Extract the [x, y] coordinate from the center of the cell holding the provided text.  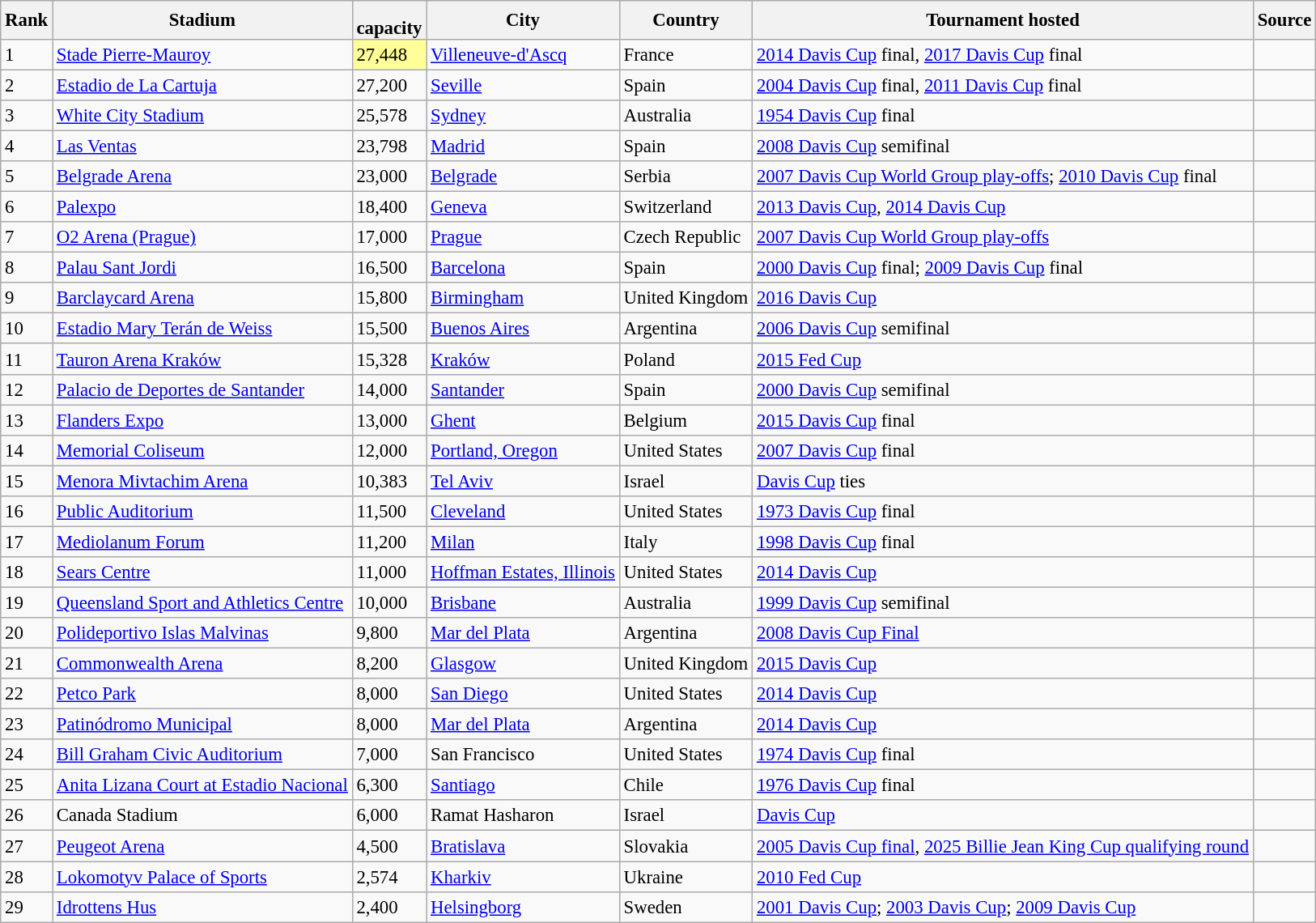
Milan [523, 542]
Peugeot Arena [202, 846]
23,000 [389, 177]
Birmingham [523, 298]
9 [27, 298]
Belgrade Arena [202, 177]
Davis Cup [1004, 816]
19 [27, 602]
Cleveland [523, 512]
Tel Aviv [523, 481]
14 [27, 450]
Portland, Oregon [523, 450]
Idrottens Hus [202, 907]
11,000 [389, 572]
Estadio de La Cartuja [202, 85]
Mediolanum Forum [202, 542]
2007 Davis Cup World Group play-offs; 2010 Davis Cup final [1004, 177]
Slovakia [686, 846]
1974 Davis Cup final [1004, 755]
Santander [523, 389]
2015 Fed Cup [1004, 359]
Canada Stadium [202, 816]
27,200 [389, 85]
Country [686, 20]
6,000 [389, 816]
12 [27, 389]
Santiago [523, 785]
18 [27, 572]
San Francisco [523, 755]
25,578 [389, 116]
17 [27, 542]
Anita Lizana Court at Estadio Nacional [202, 785]
2010 Fed Cup [1004, 877]
Villeneuve-d'Ascq [523, 55]
15 [27, 481]
Las Ventas [202, 146]
26 [27, 816]
Patinódromo Municipal [202, 725]
Polideportivo Islas Malvinas [202, 633]
2008 Davis Cup Final [1004, 633]
Flanders Expo [202, 420]
23 [27, 725]
2005 Davis Cup final, 2025 Billie Jean King Cup qualifying round [1004, 846]
Estadio Mary Terán de Weiss [202, 329]
21 [27, 664]
2000 Davis Cup final; 2009 Davis Cup final [1004, 268]
Stadium [202, 20]
Barclaycard Arena [202, 298]
10,000 [389, 602]
Czech Republic [686, 237]
Ukraine [686, 877]
15,800 [389, 298]
White City Stadium [202, 116]
17,000 [389, 237]
Rank [27, 20]
29 [27, 907]
2 [27, 85]
1976 Davis Cup final [1004, 785]
5 [27, 177]
Geneva [523, 207]
2,400 [389, 907]
Hoffman Estates, Illinois [523, 572]
27,448 [389, 55]
2000 Davis Cup semifinal [1004, 389]
Davis Cup ties [1004, 481]
City [523, 20]
Sydney [523, 116]
1973 Davis Cup final [1004, 512]
capacity [389, 20]
2013 Davis Cup, 2014 Davis Cup [1004, 207]
3 [27, 116]
16,500 [389, 268]
23,798 [389, 146]
Prague [523, 237]
Ramat Hasharon [523, 816]
Bratislava [523, 846]
2,574 [389, 877]
Sears Centre [202, 572]
Tauron Arena Kraków [202, 359]
San Diego [523, 694]
Ghent [523, 420]
7,000 [389, 755]
2015 Davis Cup [1004, 664]
24 [27, 755]
6,300 [389, 785]
Stade Pierre-Mauroy [202, 55]
Queensland Sport and Athletics Centre [202, 602]
Belgrade [523, 177]
15,328 [389, 359]
2004 Davis Cup final, 2011 Davis Cup final [1004, 85]
2007 Davis Cup World Group play-offs [1004, 237]
2007 Davis Cup final [1004, 450]
Italy [686, 542]
10 [27, 329]
Menora Mivtachim Arena [202, 481]
Memorial Coliseum [202, 450]
1 [27, 55]
20 [27, 633]
Poland [686, 359]
Switzerland [686, 207]
1999 Davis Cup semifinal [1004, 602]
8 [27, 268]
2001 Davis Cup; 2003 Davis Cup; 2009 Davis Cup [1004, 907]
11,500 [389, 512]
Helsingborg [523, 907]
Bill Graham Civic Auditorium [202, 755]
2008 Davis Cup semifinal [1004, 146]
1954 Davis Cup final [1004, 116]
Palexpo [202, 207]
Palacio de Deportes de Santander [202, 389]
Madrid [523, 146]
Buenos Aires [523, 329]
10,383 [389, 481]
13 [27, 420]
7 [27, 237]
6 [27, 207]
28 [27, 877]
4 [27, 146]
Chile [686, 785]
Tournament hosted [1004, 20]
O2 Arena (Prague) [202, 237]
Kraków [523, 359]
25 [27, 785]
Glasgow [523, 664]
Palau Sant Jordi [202, 268]
16 [27, 512]
Commonwealth Arena [202, 664]
Barcelona [523, 268]
1998 Davis Cup final [1004, 542]
Source [1284, 20]
Sweden [686, 907]
Lokomotyv Palace of Sports [202, 877]
12,000 [389, 450]
14,000 [389, 389]
11 [27, 359]
Seville [523, 85]
9,800 [389, 633]
22 [27, 694]
2006 Davis Cup semifinal [1004, 329]
18,400 [389, 207]
Public Auditorium [202, 512]
Belgium [686, 420]
France [686, 55]
Brisbane [523, 602]
15,500 [389, 329]
13,000 [389, 420]
Petco Park [202, 694]
2016 Davis Cup [1004, 298]
4,500 [389, 846]
Serbia [686, 177]
8,200 [389, 664]
11,200 [389, 542]
27 [27, 846]
2015 Davis Cup final [1004, 420]
Kharkiv [523, 877]
2014 Davis Cup final, 2017 Davis Cup final [1004, 55]
